Search for the cell housing the specified text and yield its (x, y) center coordinate. 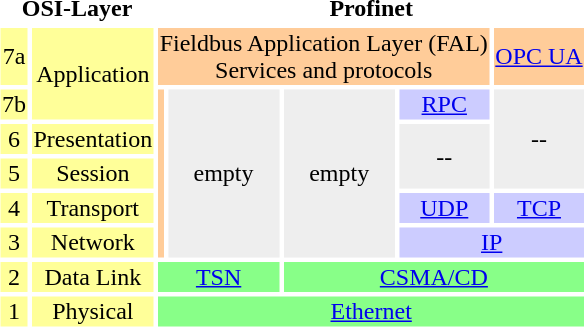
Network (93, 243)
7a (14, 56)
OPC UA (539, 56)
2 (14, 277)
RPC (444, 105)
TSN (218, 277)
1 (14, 311)
7b (14, 105)
Session (93, 173)
IP (492, 243)
4 (14, 208)
Ethernet (371, 311)
6 (14, 139)
Application (93, 74)
Fieldbus Application Layer (FAL) Services and protocols (324, 56)
TCP (539, 208)
3 (14, 243)
UDP (444, 208)
Presentation (93, 139)
Data Link (93, 277)
5 (14, 173)
Physical (93, 311)
Transport (93, 208)
